From the cell containing the given text, extract its center point as (x, y) coordinate. 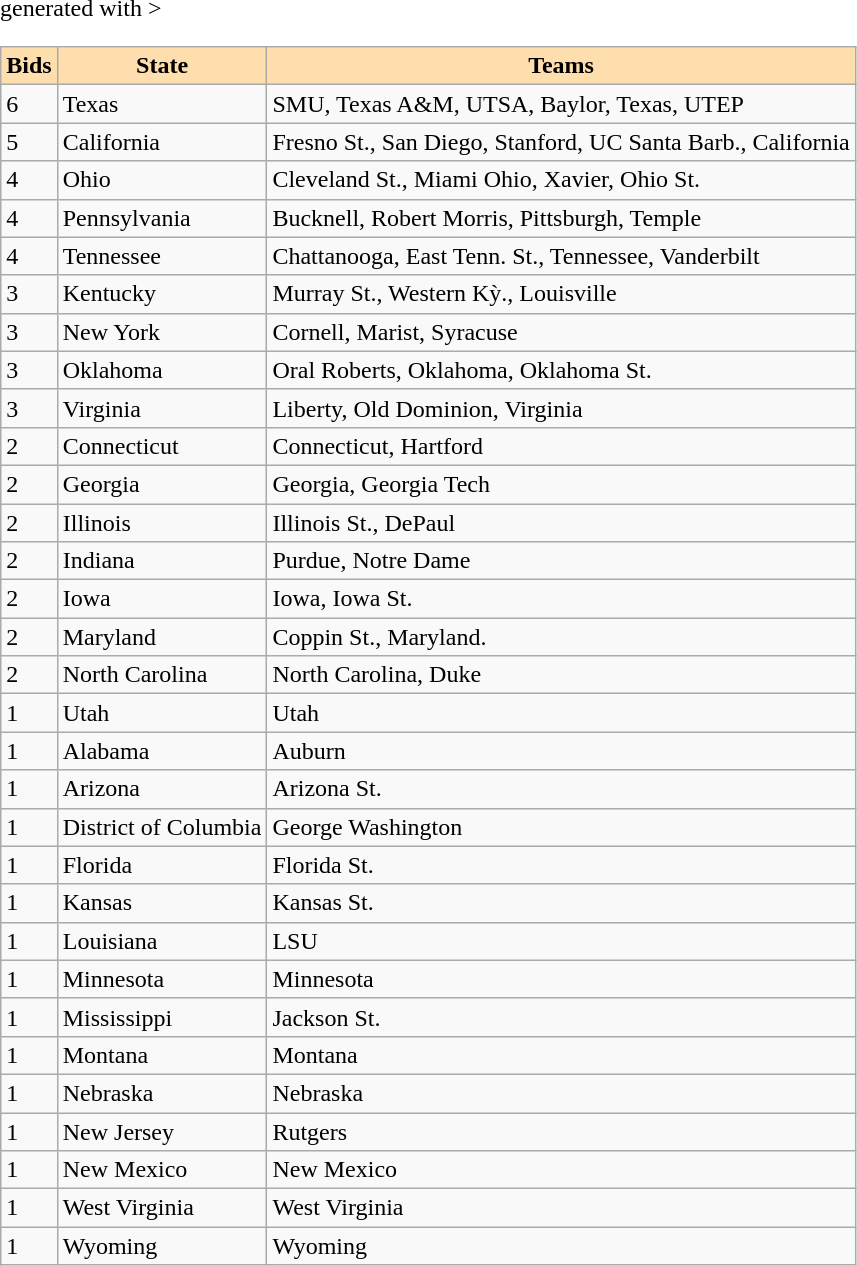
Indiana (162, 561)
Oral Roberts, Oklahoma, Oklahoma St. (561, 370)
Jackson St. (561, 1017)
Coppin St., Maryland. (561, 637)
New York (162, 332)
Iowa, Iowa St. (561, 599)
New Jersey (162, 1131)
Fresno St., San Diego, Stanford, UC Santa Barb., California (561, 142)
Cleveland St., Miami Ohio, Xavier, Ohio St. (561, 180)
Kansas (162, 903)
6 (29, 104)
Connecticut (162, 446)
Cornell, Marist, Syracuse (561, 332)
Illinois (162, 523)
Rutgers (561, 1131)
Georgia, Georgia Tech (561, 484)
LSU (561, 941)
Auburn (561, 751)
George Washington (561, 827)
Tennessee (162, 256)
Arizona St. (561, 789)
Maryland (162, 637)
Arizona (162, 789)
5 (29, 142)
Georgia (162, 484)
Alabama (162, 751)
California (162, 142)
North Carolina, Duke (561, 675)
Texas (162, 104)
Iowa (162, 599)
State (162, 66)
Connecticut, Hartford (561, 446)
Mississippi (162, 1017)
Chattanooga, East Tenn. St., Tennessee, Vanderbilt (561, 256)
Bucknell, Robert Morris, Pittsburgh, Temple (561, 218)
Pennsylvania (162, 218)
Purdue, Notre Dame (561, 561)
Ohio (162, 180)
Florida (162, 865)
Virginia (162, 408)
North Carolina (162, 675)
District of Columbia (162, 827)
SMU, Texas A&M, UTSA, Baylor, Texas, UTEP (561, 104)
Liberty, Old Dominion, Virginia (561, 408)
Kentucky (162, 294)
Murray St., Western Kỳ., Louisville (561, 294)
Illinois St., DePaul (561, 523)
Florida St. (561, 865)
Teams (561, 66)
Louisiana (162, 941)
Bids (29, 66)
Kansas St. (561, 903)
Oklahoma (162, 370)
